Find where the given text appears and provide that cell's center as (x, y) coordinate. 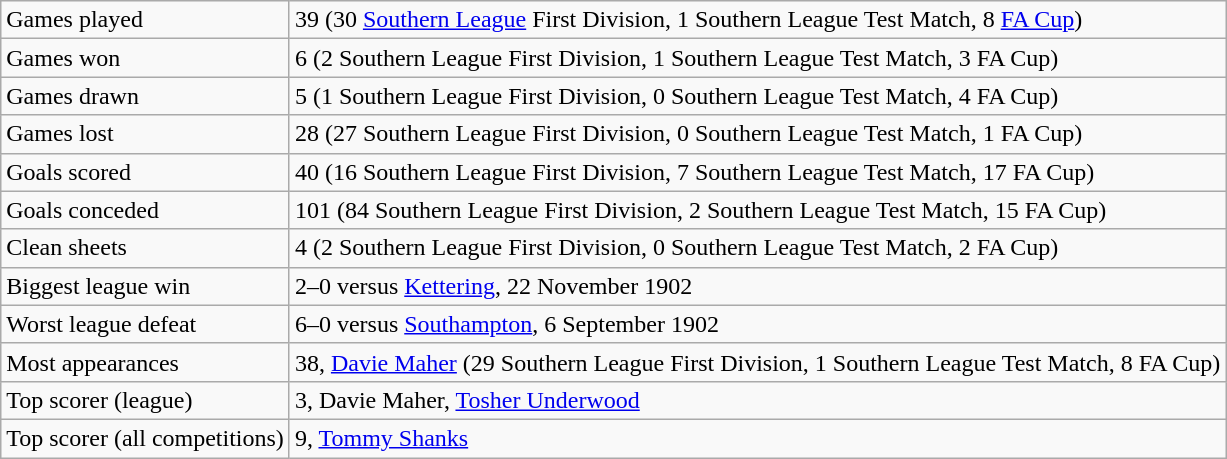
4 (2 Southern League First Division, 0 Southern League Test Match, 2 FA Cup) (757, 248)
Worst league defeat (146, 324)
Games drawn (146, 96)
Games won (146, 58)
6 (2 Southern League First Division, 1 Southern League Test Match, 3 FA Cup) (757, 58)
Goals scored (146, 172)
2–0 versus Kettering, 22 November 1902 (757, 286)
38, Davie Maher (29 Southern League First Division, 1 Southern League Test Match, 8 FA Cup) (757, 362)
5 (1 Southern League First Division, 0 Southern League Test Match, 4 FA Cup) (757, 96)
39 (30 Southern League First Division, 1 Southern League Test Match, 8 FA Cup) (757, 20)
Top scorer (all competitions) (146, 438)
Clean sheets (146, 248)
28 (27 Southern League First Division, 0 Southern League Test Match, 1 FA Cup) (757, 134)
40 (16 Southern League First Division, 7 Southern League Test Match, 17 FA Cup) (757, 172)
Games played (146, 20)
Games lost (146, 134)
Biggest league win (146, 286)
Most appearances (146, 362)
3, Davie Maher, Tosher Underwood (757, 400)
Goals conceded (146, 210)
9, Tommy Shanks (757, 438)
101 (84 Southern League First Division, 2 Southern League Test Match, 15 FA Cup) (757, 210)
6–0 versus Southampton, 6 September 1902 (757, 324)
Top scorer (league) (146, 400)
